Detect which cell encompasses the target text, then output its (X, Y) center coordinate. 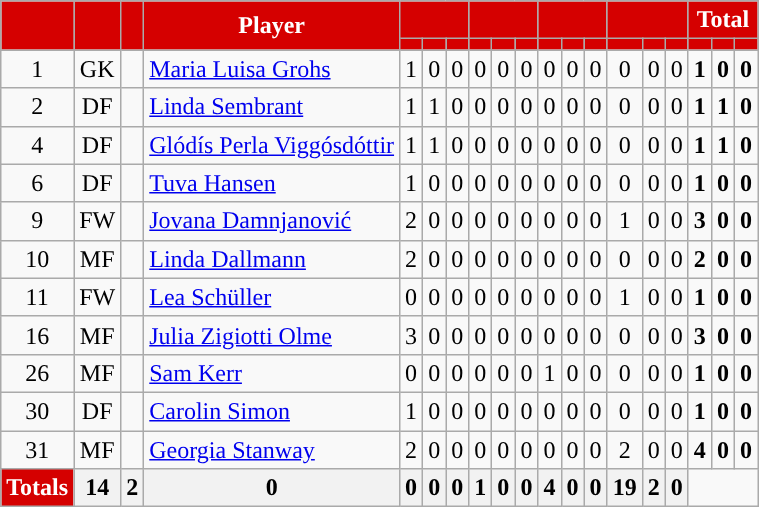
10 (38, 259)
GK (98, 69)
Carolin Simon (272, 411)
19 (624, 488)
Linda Sembrant (272, 107)
9 (38, 221)
16 (38, 335)
Sam Kerr (272, 373)
6 (38, 183)
Glódís Perla Viggósdóttir (272, 145)
Tuva Hansen (272, 183)
Linda Dallmann (272, 259)
Julia Zigiotti Olme (272, 335)
11 (38, 297)
Total (722, 20)
Player (272, 26)
26 (38, 373)
Georgia Stanway (272, 449)
Lea Schüller (272, 297)
31 (38, 449)
Jovana Damnjanović (272, 221)
30 (38, 411)
14 (98, 488)
Maria Luisa Grohs (272, 69)
Totals (38, 488)
